Find where the given text appears and provide that cell's center as (x, y) coordinate. 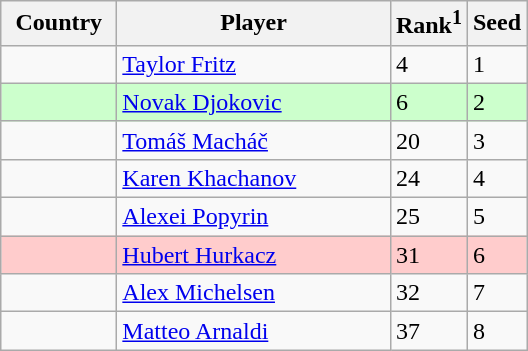
Hubert Hurkacz (254, 255)
Alex Michelsen (254, 293)
1 (496, 64)
2 (496, 102)
Matteo Arnaldi (254, 331)
3 (496, 140)
Seed (496, 24)
8 (496, 331)
25 (428, 217)
7 (496, 293)
5 (496, 217)
Rank1 (428, 24)
Alexei Popyrin (254, 217)
37 (428, 331)
32 (428, 293)
Taylor Fritz (254, 64)
Player (254, 24)
20 (428, 140)
31 (428, 255)
Country (59, 24)
24 (428, 178)
Karen Khachanov (254, 178)
Novak Djokovic (254, 102)
Tomáš Macháč (254, 140)
